Search for the cell housing the specified text and yield its (X, Y) center coordinate. 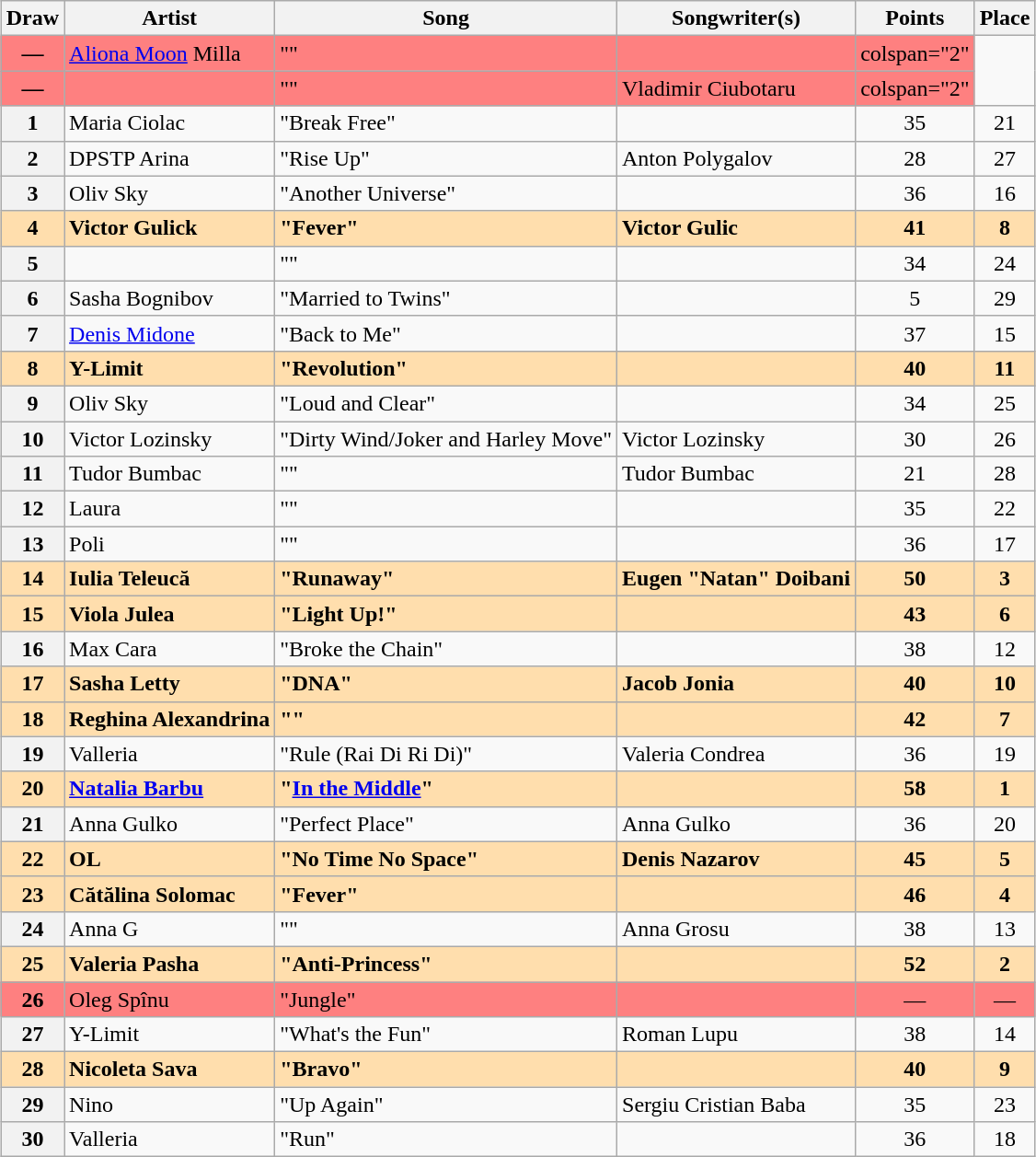
Maria Ciolac (169, 123)
"Dirty Wind/Joker and Harley Move" (446, 439)
43 (915, 614)
58 (915, 789)
50 (915, 579)
Denis Nazarov (736, 859)
"Run" (446, 1140)
52 (915, 964)
Sergiu Cristian Baba (736, 1105)
42 (915, 719)
"No Time No Space" (446, 859)
Cătălina Solomac (169, 894)
Laura (169, 509)
Anton Polygalov (736, 158)
Nicoleta Sava (169, 1070)
Reghina Alexandrina (169, 719)
Oleg Spînu (169, 999)
37 (915, 333)
"Broke the Chain" (446, 649)
Artist (169, 18)
"Bravo" (446, 1070)
Denis Midone (169, 333)
Aliona Moon Milla (169, 53)
Anna Grosu (736, 929)
"Up Again" (446, 1105)
Songwriter(s) (736, 18)
Iulia Teleucă (169, 579)
"Jungle" (446, 999)
Nino (169, 1105)
Max Cara (169, 649)
Sasha Letty (169, 684)
"Revolution" (446, 368)
Valeria Pasha (169, 964)
Victor Gulick (169, 228)
Viola Julea (169, 614)
Natalia Barbu (169, 789)
"Married to Twins" (446, 298)
"DNA" (446, 684)
Anna G (169, 929)
"Loud and Clear" (446, 403)
"In the Middle" (446, 789)
41 (915, 228)
Draw (32, 18)
"Another Universe" (446, 193)
Vladimir Ciubotaru (736, 88)
Jacob Jonia (736, 684)
"Runaway" (446, 579)
"Perfect Place" (446, 824)
Points (915, 18)
45 (915, 859)
Sasha Bognibov (169, 298)
Victor Gulic (736, 228)
46 (915, 894)
Roman Lupu (736, 1035)
"What's the Fun" (446, 1035)
Poli (169, 544)
Song (446, 18)
DPSTP Arina (169, 158)
"Rise Up" (446, 158)
Eugen "Natan" Doibani (736, 579)
"Light Up!" (446, 614)
Place (1005, 18)
"Anti-Princess" (446, 964)
Valeria Condrea (736, 754)
"Break Free" (446, 123)
"Rule (Rai Di Ri Di)" (446, 754)
OL (169, 859)
"Back to Me" (446, 333)
